Extract the [x, y] coordinate from the center of the cell holding the provided text.  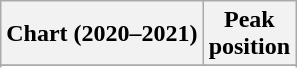
Peakposition [249, 34]
Chart (2020–2021) [102, 34]
